Identify which cell holds the provided text, then report its (x, y) central coordinate. 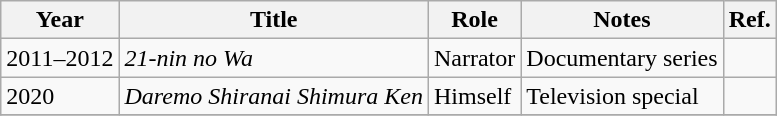
Role (474, 20)
Television special (622, 96)
21-nin no Wa (274, 58)
Notes (622, 20)
Ref. (750, 20)
Documentary series (622, 58)
Daremo Shiranai Shimura Ken (274, 96)
Narrator (474, 58)
Year (60, 20)
2011–2012 (60, 58)
2020 (60, 96)
Himself (474, 96)
Title (274, 20)
